Identify which cell holds the provided text, then report its [X, Y] central coordinate. 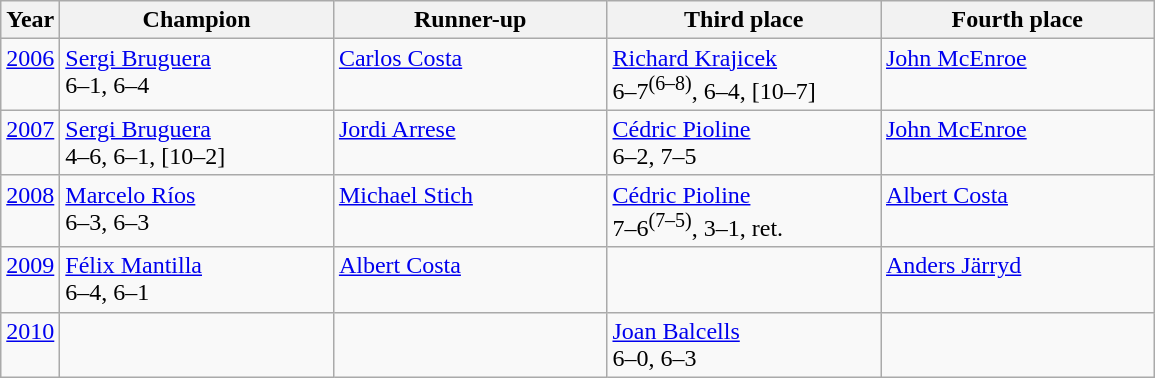
Third place [744, 20]
Fourth place [1017, 20]
2008 [30, 211]
Anders Järryd [1017, 280]
Cédric Pioline6–2, 7–5 [744, 142]
Carlos Costa [470, 75]
Champion [197, 20]
Sergi Bruguera6–1, 6–4 [197, 75]
Richard Krajicek6–7(6–8), 6–4, [10–7] [744, 75]
2009 [30, 280]
Joan Balcells6–0, 6–3 [744, 344]
Year [30, 20]
Runner-up [470, 20]
2010 [30, 344]
Sergi Bruguera4–6, 6–1, [10–2] [197, 142]
Marcelo Ríos6–3, 6–3 [197, 211]
Jordi Arrese [470, 142]
Félix Mantilla6–4, 6–1 [197, 280]
2007 [30, 142]
Michael Stich [470, 211]
Cédric Pioline7–6(7–5), 3–1, ret. [744, 211]
2006 [30, 75]
